Capture the cell that displays the provided text and extract its [x, y] central coordinate. 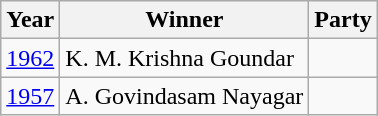
K. M. Krishna Goundar [184, 58]
1957 [30, 96]
Year [30, 20]
1962 [30, 58]
Winner [184, 20]
Party [343, 20]
A. Govindasam Nayagar [184, 96]
